For the text-containing cell, return its midpoint in (X, Y) coordinate format. 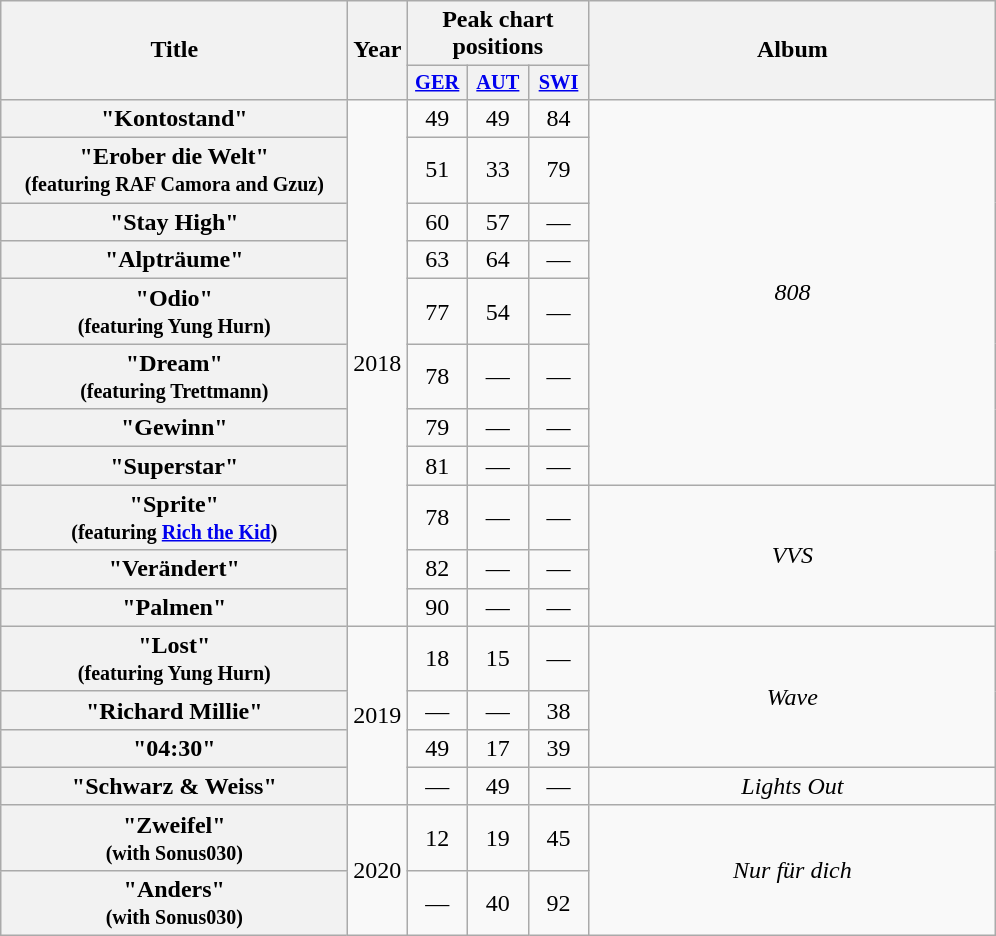
33 (498, 170)
17 (498, 748)
"Richard Millie" (174, 710)
"Odio"(featuring Yung Hurn) (174, 312)
45 (558, 838)
"Verändert" (174, 569)
"Alpträume" (174, 260)
15 (498, 658)
"Dream"(featuring Trettmann) (174, 376)
39 (558, 748)
84 (558, 118)
77 (438, 312)
63 (438, 260)
81 (438, 466)
"Lost"(featuring Yung Hurn) (174, 658)
VVS (792, 556)
"Erober die Welt"(featuring RAF Camora and Gzuz) (174, 170)
90 (438, 607)
Album (792, 50)
Wave (792, 696)
19 (498, 838)
808 (792, 292)
Year (378, 50)
AUT (498, 83)
"Palmen" (174, 607)
2019 (378, 716)
2020 (378, 870)
Nur für dich (792, 870)
"Sprite"(featuring Rich the Kid) (174, 518)
60 (438, 222)
"Zweifel"(with Sonus030) (174, 838)
"Schwarz & Weiss" (174, 786)
GER (438, 83)
SWI (558, 83)
"Kontostand" (174, 118)
2018 (378, 362)
"Superstar" (174, 466)
Title (174, 50)
"Gewinn" (174, 428)
38 (558, 710)
40 (498, 902)
Lights Out (792, 786)
92 (558, 902)
18 (438, 658)
Peak chart positions (498, 34)
12 (438, 838)
64 (498, 260)
"Anders"(with Sonus030) (174, 902)
54 (498, 312)
"Stay High" (174, 222)
82 (438, 569)
"04:30" (174, 748)
57 (498, 222)
51 (438, 170)
